Provide the (x, y) coordinate of the cell's center where the given text is located.  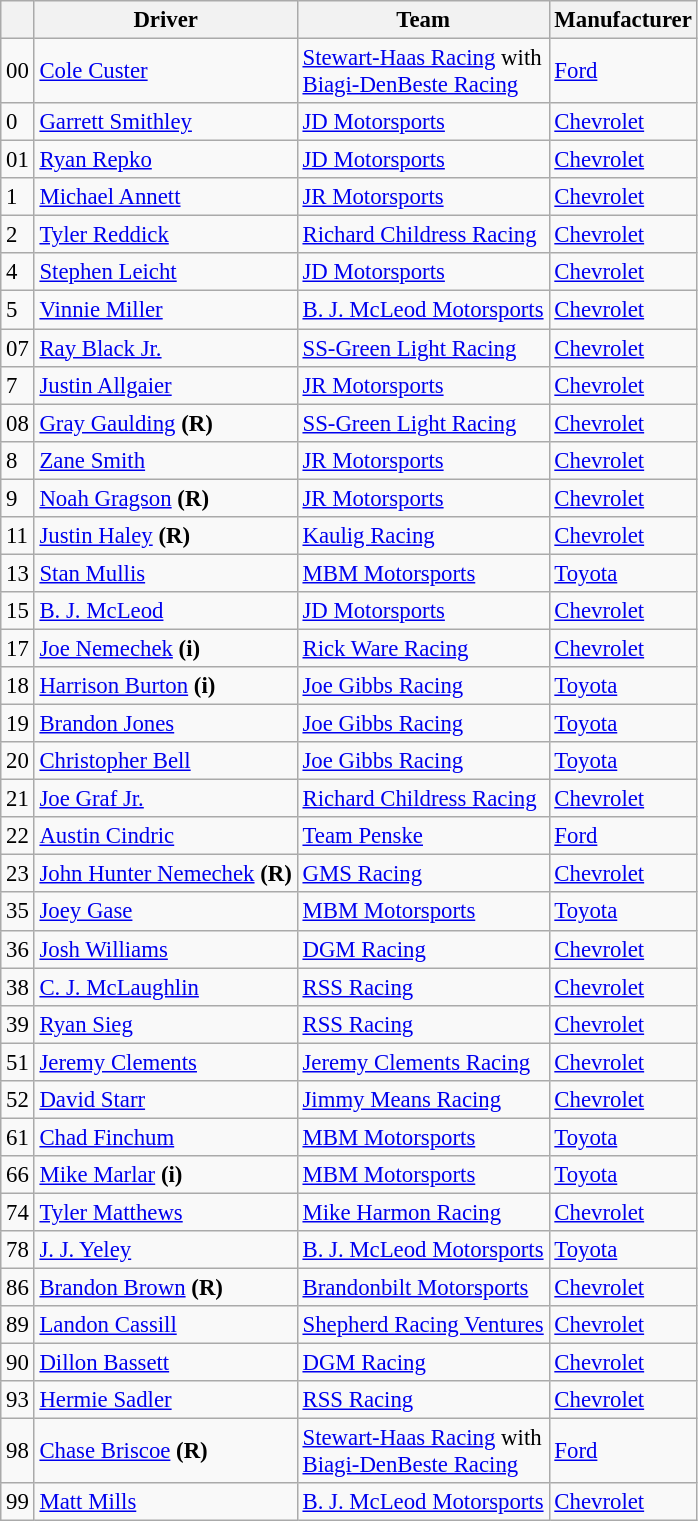
Harrison Burton (i) (166, 686)
74 (18, 1212)
39 (18, 1024)
Ray Black Jr. (166, 348)
19 (18, 724)
Justin Allgaier (166, 385)
2 (18, 235)
11 (18, 536)
51 (18, 1062)
Christopher Bell (166, 761)
23 (18, 874)
93 (18, 1400)
Joe Nemechek (i) (166, 648)
90 (18, 1363)
5 (18, 310)
4 (18, 273)
9 (18, 498)
Mike Harmon Racing (423, 1212)
John Hunter Nemechek (R) (166, 874)
61 (18, 1137)
Team Penske (423, 836)
J. J. Yeley (166, 1250)
Stephen Leicht (166, 273)
Rick Ware Racing (423, 648)
C. J. McLaughlin (166, 987)
20 (18, 761)
66 (18, 1175)
17 (18, 648)
Michael Annett (166, 197)
Brandonbilt Motorsports (423, 1288)
Justin Haley (R) (166, 536)
Stan Mullis (166, 573)
0 (18, 122)
98 (18, 1452)
B. J. McLeod (166, 611)
Mike Marlar (i) (166, 1175)
Ryan Repko (166, 160)
Cole Custer (166, 72)
00 (18, 72)
Landon Cassill (166, 1325)
7 (18, 385)
Shepherd Racing Ventures (423, 1325)
Driver (166, 20)
Joey Gase (166, 912)
Hermie Sadler (166, 1400)
Brandon Jones (166, 724)
Austin Cindric (166, 836)
07 (18, 348)
52 (18, 1100)
Tyler Reddick (166, 235)
Manufacturer (623, 20)
Garrett Smithley (166, 122)
21 (18, 799)
36 (18, 949)
35 (18, 912)
08 (18, 423)
Chase Briscoe (R) (166, 1452)
Jimmy Means Racing (423, 1100)
Gray Gaulding (R) (166, 423)
Josh Williams (166, 949)
Dillon Bassett (166, 1363)
Tyler Matthews (166, 1212)
David Starr (166, 1100)
Kaulig Racing (423, 536)
13 (18, 573)
Team (423, 20)
18 (18, 686)
Jeremy Clements (166, 1062)
38 (18, 987)
Jeremy Clements Racing (423, 1062)
Brandon Brown (R) (166, 1288)
GMS Racing (423, 874)
8 (18, 460)
Noah Gragson (R) (166, 498)
78 (18, 1250)
15 (18, 611)
86 (18, 1288)
Vinnie Miller (166, 310)
1 (18, 197)
Chad Finchum (166, 1137)
Ryan Sieg (166, 1024)
22 (18, 836)
Zane Smith (166, 460)
01 (18, 160)
Joe Graf Jr. (166, 799)
89 (18, 1325)
